Scan for the cell matching the given text and deliver its [X, Y] coordinate at center. 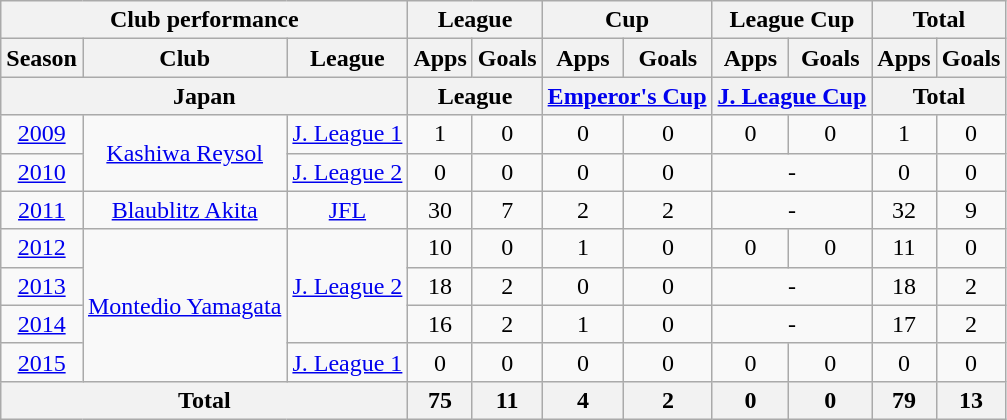
75 [440, 400]
9 [971, 210]
10 [440, 248]
2011 [42, 210]
Season [42, 58]
Blaublitz Akita [184, 210]
Kashiwa Reysol [184, 153]
Montedio Yamagata [184, 305]
Cup [627, 20]
79 [904, 400]
4 [583, 400]
2010 [42, 172]
13 [971, 400]
League Cup [792, 20]
17 [904, 324]
2014 [42, 324]
Club performance [204, 20]
2015 [42, 362]
7 [507, 210]
Emperor's Cup [627, 96]
16 [440, 324]
J. League Cup [792, 96]
Japan [204, 96]
JFL [348, 210]
32 [904, 210]
Club [184, 58]
2013 [42, 286]
2009 [42, 134]
30 [440, 210]
2012 [42, 248]
